Provide the [x, y] coordinate of the cell's center where the given text is located.  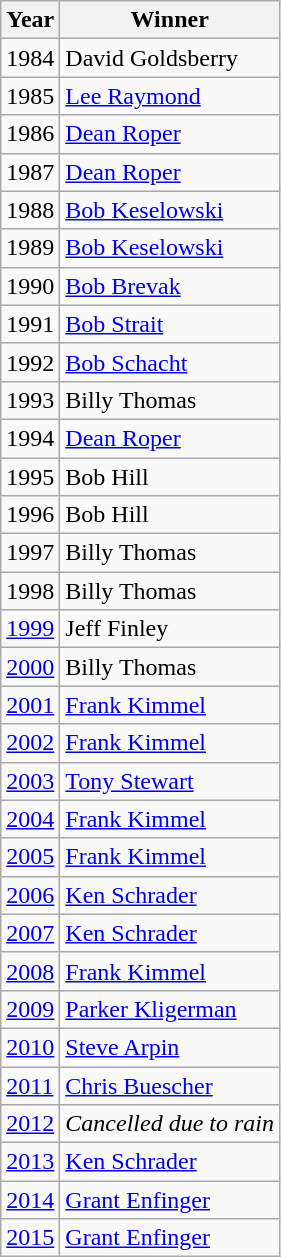
Bob Brevak [170, 286]
2005 [30, 857]
2004 [30, 819]
2009 [30, 1009]
1994 [30, 438]
1997 [30, 553]
Lee Raymond [170, 96]
2015 [30, 1238]
Jeff Finley [170, 629]
Bob Strait [170, 324]
2006 [30, 895]
2012 [30, 1124]
1996 [30, 515]
1993 [30, 400]
Tony Stewart [170, 781]
1999 [30, 629]
1987 [30, 172]
2003 [30, 781]
Year [30, 20]
1988 [30, 210]
2011 [30, 1085]
1984 [30, 58]
2010 [30, 1047]
1998 [30, 591]
1986 [30, 134]
2000 [30, 667]
1991 [30, 324]
1992 [30, 362]
Bob Schacht [170, 362]
2008 [30, 971]
1995 [30, 477]
Parker Kligerman [170, 1009]
1990 [30, 286]
2007 [30, 933]
2013 [30, 1162]
David Goldsberry [170, 58]
Cancelled due to rain [170, 1124]
1985 [30, 96]
2001 [30, 705]
2002 [30, 743]
Winner [170, 20]
Chris Buescher [170, 1085]
1989 [30, 248]
2014 [30, 1200]
Steve Arpin [170, 1047]
